Search for the cell housing the specified text and yield its [x, y] center coordinate. 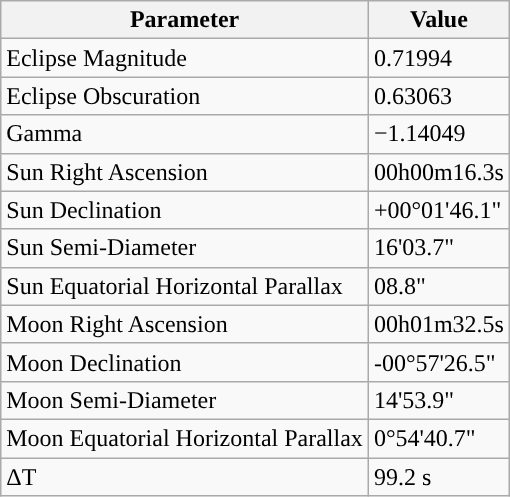
Sun Semi-Diameter [185, 248]
Moon Semi-Diameter [185, 400]
Eclipse Magnitude [185, 58]
-00°57'26.5" [438, 362]
00h01m32.5s [438, 324]
Moon Declination [185, 362]
99.2 s [438, 477]
Moon Equatorial Horizontal Parallax [185, 438]
ΔT [185, 477]
Parameter [185, 20]
00h00m16.3s [438, 172]
16'03.7" [438, 248]
Moon Right Ascension [185, 324]
Sun Declination [185, 210]
−1.14049 [438, 134]
14'53.9" [438, 400]
08.8" [438, 286]
Value [438, 20]
Sun Right Ascension [185, 172]
+00°01'46.1" [438, 210]
0°54'40.7" [438, 438]
Gamma [185, 134]
0.71994 [438, 58]
0.63063 [438, 96]
Sun Equatorial Horizontal Parallax [185, 286]
Eclipse Obscuration [185, 96]
